Search for the cell housing the specified text and yield its [x, y] center coordinate. 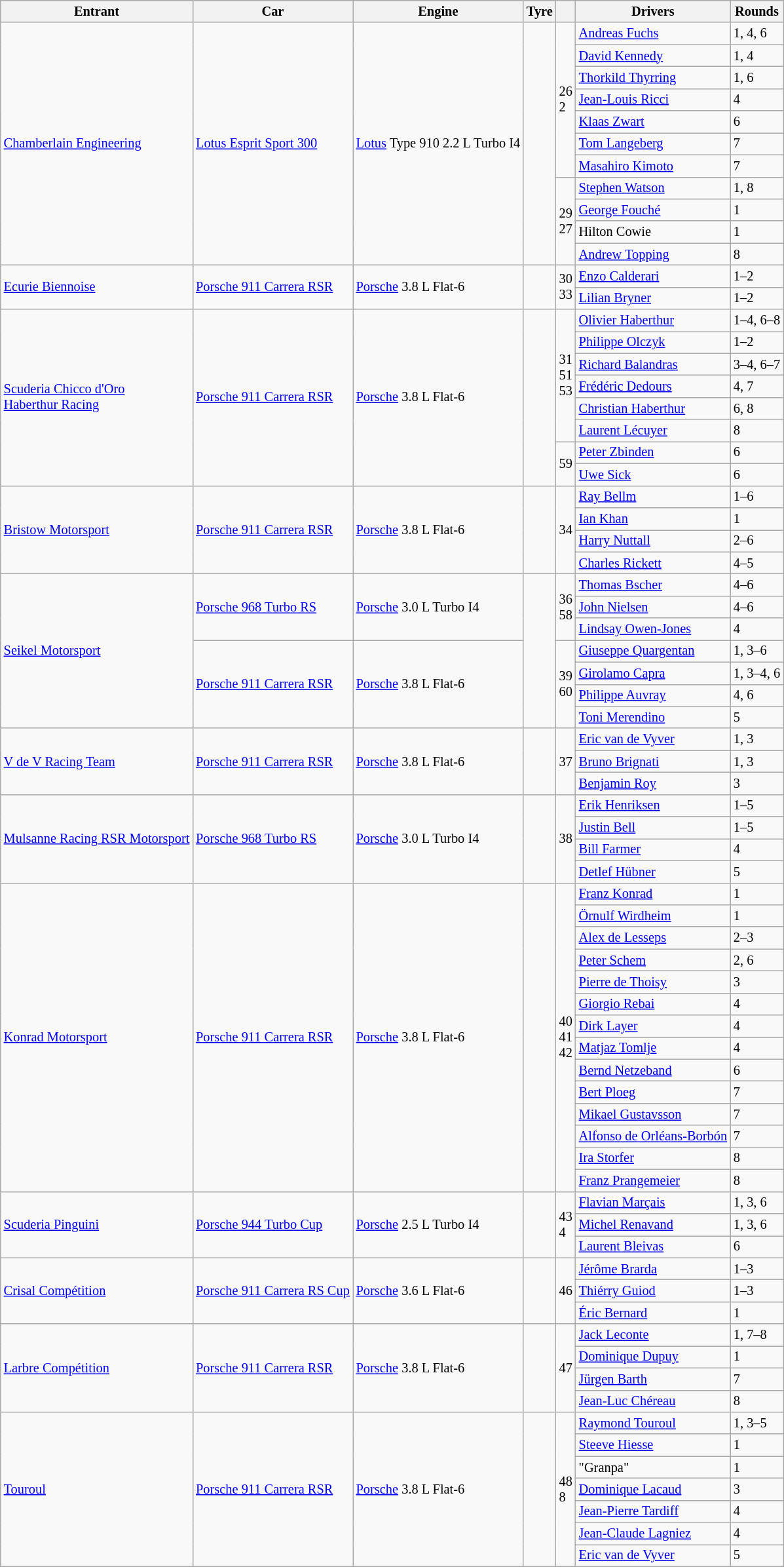
Bernd Netzeband [653, 1070]
Olivier Haberthur [653, 320]
V de V Racing Team [97, 762]
Konrad Motorsport [97, 1037]
47 [566, 1368]
Bill Farmer [653, 849]
Harry Nuttall [653, 541]
Thorkild Thyrring [653, 77]
Larbre Compétition [97, 1368]
Tom Langeberg [653, 144]
Jean-Claude Lagniez [653, 1534]
Peter Schem [653, 960]
George Fouché [653, 210]
Drivers [653, 11]
Raymond Touroul [653, 1423]
2, 6 [757, 960]
Giuseppe Quargentan [653, 651]
38 [566, 839]
Laurent Lécuyer [653, 431]
Masahiro Kimoto [653, 166]
Lotus Type 910 2.2 L Turbo I4 [438, 144]
Touroul [97, 1489]
Philippe Olczyk [653, 342]
1, 3–4, 6 [757, 673]
1, 6 [757, 77]
Erik Henriksen [653, 805]
Jack Leconte [653, 1335]
Scuderia Pinguini [97, 1224]
Jérôme Brarda [653, 1269]
46 [566, 1291]
Car [272, 11]
Charles Rickett [653, 563]
3658 [566, 607]
Ray Bellm [653, 497]
1–4, 6–8 [757, 320]
Franz Prangemeier [653, 1180]
1, 7–8 [757, 1335]
1, 8 [757, 188]
2–6 [757, 541]
Bristow Motorsport [97, 530]
1, 3–5 [757, 1423]
Matjaz Tomlje [653, 1048]
Frédéric Dedours [653, 386]
Thomas Bscher [653, 585]
Dominique Dupuy [653, 1357]
John Nielsen [653, 607]
488 [566, 1489]
Klaas Zwart [653, 122]
3033 [566, 287]
Porsche 2.5 L Turbo I4 [438, 1224]
Entrant [97, 11]
3960 [566, 684]
4–5 [757, 563]
Rounds [757, 11]
Engine [438, 11]
Uwe Sick [653, 474]
Toni Merendino [653, 717]
Laurent Bleivas [653, 1247]
Benjamin Roy [653, 783]
Porsche 944 Turbo Cup [272, 1224]
Ira Storfer [653, 1158]
Richard Balandras [653, 364]
Mikael Gustavsson [653, 1114]
Alex de Lesseps [653, 938]
Tyre [540, 11]
Lilian Bryner [653, 298]
Lotus Esprit Sport 300 [272, 144]
Alfonso de Orléans-Borbón [653, 1136]
Michel Renavand [653, 1224]
Peter Zbinden [653, 452]
Örnulf Wirdheim [653, 916]
Enzo Calderari [653, 276]
3–4, 6–7 [757, 364]
1, 4, 6 [757, 33]
Stephen Watson [653, 188]
Ecurie Biennoise [97, 287]
Steeve Hiesse [653, 1445]
"Granpa" [653, 1467]
1, 3–6 [757, 651]
Franz Konrad [653, 894]
Lindsay Owen-Jones [653, 629]
Girolamo Capra [653, 673]
Hilton Cowie [653, 232]
Mulsanne Racing RSR Motorsport [97, 839]
1, 4 [757, 56]
Éric Bernard [653, 1313]
2–3 [757, 938]
6, 8 [757, 408]
Chamberlain Engineering [97, 144]
Jean-Luc Chéreau [653, 1401]
Crisal Compétition [97, 1291]
Giorgio Rebai [653, 1004]
434 [566, 1224]
Andrew Topping [653, 254]
Andreas Fuchs [653, 33]
Porsche 911 Carrera RS Cup [272, 1291]
Seikel Motorsport [97, 651]
Scuderia Chicco d'Oro Haberthur Racing [97, 397]
Dominique Lacaud [653, 1489]
Christian Haberthur [653, 408]
Pierre de Thoisy [653, 982]
315153 [566, 376]
Detlef Hübner [653, 872]
Justin Bell [653, 828]
404142 [566, 1037]
Flavian Marçais [653, 1203]
37 [566, 762]
1–6 [757, 497]
34 [566, 530]
Bert Ploeg [653, 1093]
Bruno Brignati [653, 762]
59 [566, 463]
4, 6 [757, 695]
Thiérry Guiod [653, 1290]
Ian Khan [653, 518]
Jean-Pierre Tardiff [653, 1511]
Dirk Layer [653, 1026]
4, 7 [757, 386]
262 [566, 100]
2927 [566, 222]
David Kennedy [653, 56]
Jean-Louis Ricci [653, 100]
Porsche 3.6 L Flat-6 [438, 1291]
Jürgen Barth [653, 1379]
Philippe Auvray [653, 695]
